Return the (X, Y) coordinate for the center point of the cell that contains the specified text.  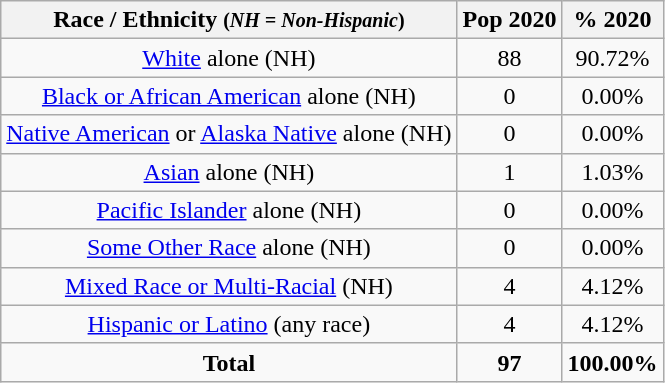
1.03% (612, 172)
Hispanic or Latino (any race) (229, 324)
White alone (NH) (229, 58)
Pacific Islander alone (NH) (229, 210)
Native American or Alaska Native alone (NH) (229, 134)
Mixed Race or Multi-Racial (NH) (229, 286)
1 (510, 172)
Race / Ethnicity (NH = Non-Hispanic) (229, 20)
97 (510, 362)
100.00% (612, 362)
Some Other Race alone (NH) (229, 248)
Total (229, 362)
88 (510, 58)
Black or African American alone (NH) (229, 96)
Asian alone (NH) (229, 172)
% 2020 (612, 20)
90.72% (612, 58)
Pop 2020 (510, 20)
